Extract the [X, Y] coordinate from the center of the cell holding the provided text.  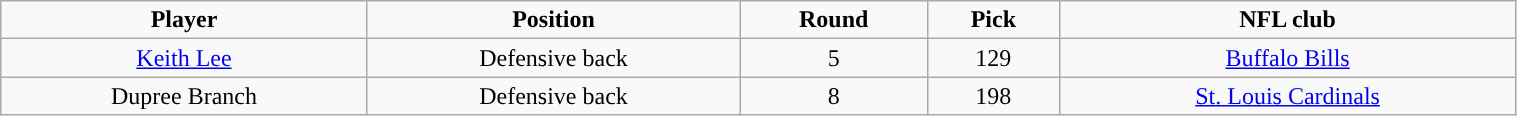
Round [834, 20]
NFL club [1288, 20]
Keith Lee [184, 58]
Player [184, 20]
Position [554, 20]
St. Louis Cardinals [1288, 96]
Buffalo Bills [1288, 58]
Pick [994, 20]
129 [994, 58]
198 [994, 96]
5 [834, 58]
8 [834, 96]
Dupree Branch [184, 96]
